Capture the cell that displays the provided text and extract its [X, Y] central coordinate. 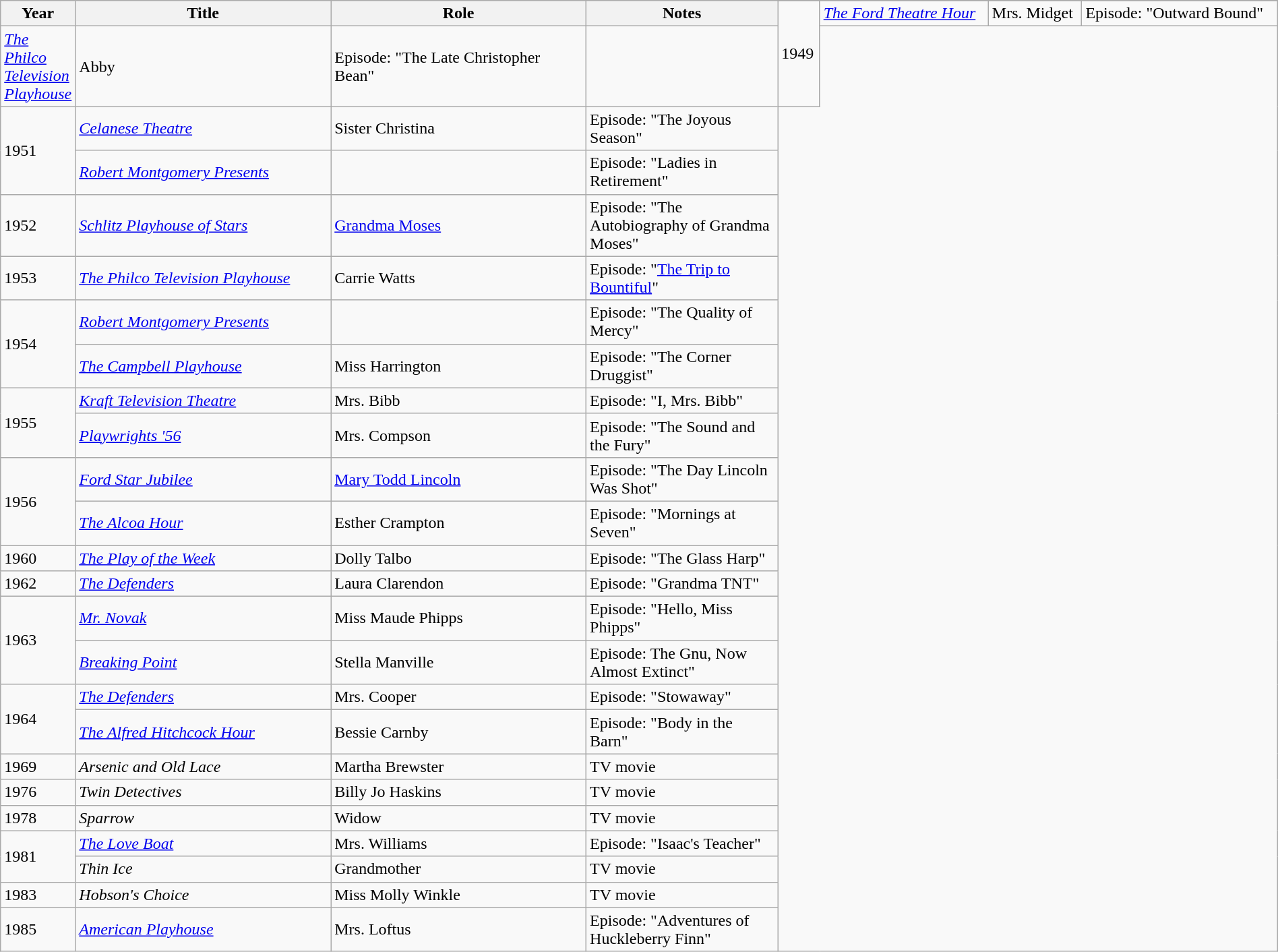
Episode: "The Trip to Bountiful" [682, 278]
Episode: "The Sound and the Fury" [682, 436]
Kraft Television Theatre [204, 400]
Episode: "Hello, Miss Phipps" [682, 619]
The Play of the Week [204, 558]
1955 [38, 422]
Episode: "The Quality of Mercy" [682, 322]
1963 [38, 641]
Episode: "Outward Bound" [1180, 13]
Twin Detectives [204, 792]
Grandmother [458, 869]
Stella Manville [458, 662]
Episode: The Gnu, Now Almost Extinct" [682, 662]
Episode: "Stowaway" [682, 697]
Billy Jo Haskins [458, 792]
The Ford Theatre Hour [904, 13]
Episode: "I, Mrs. Bibb" [682, 400]
Episode: "Isaac's Teacher" [682, 843]
Miss Harrington [458, 365]
Esther Crampton [458, 523]
Mrs. Williams [458, 843]
Thin Ice [204, 869]
1953 [38, 278]
Episode: "The Day Lincoln Was Shot" [682, 479]
1962 [38, 584]
Episode: "The Corner Druggist" [682, 365]
Episode: "The Late Christopher Bean" [458, 66]
Mr. Novak [204, 619]
Martha Brewster [458, 767]
Carrie Watts [458, 278]
1949 [799, 54]
Miss Molly Winkle [458, 895]
1951 [38, 150]
1976 [38, 792]
American Playhouse [204, 929]
1960 [38, 558]
Episode: "Body in the Barn" [682, 732]
Title [204, 13]
1964 [38, 719]
Episode: "Grandma TNT" [682, 584]
The Love Boat [204, 843]
Mrs. Midget [1035, 13]
Abby [204, 66]
1981 [38, 856]
1985 [38, 929]
Playwrights '56 [204, 436]
Ford Star Jubilee [204, 479]
Notes [682, 13]
Dolly Talbo [458, 558]
The Alfred Hitchcock Hour [204, 732]
Mrs. Bibb [458, 400]
Sparrow [204, 818]
1978 [38, 818]
Grandma Moses [458, 225]
Role [458, 13]
Mary Todd Lincoln [458, 479]
1956 [38, 501]
Bessie Carnby [458, 732]
Arsenic and Old Lace [204, 767]
1969 [38, 767]
1983 [38, 895]
Mrs. Loftus [458, 929]
Breaking Point [204, 662]
Sister Christina [458, 128]
1952 [38, 225]
Hobson's Choice [204, 895]
Episode: "Adventures of Huckleberry Finn" [682, 929]
Schlitz Playhouse of Stars [204, 225]
Episode: "The Autobiography of Grandma Moses" [682, 225]
Widow [458, 818]
Mrs. Compson [458, 436]
The Campbell Playhouse [204, 365]
Laura Clarendon [458, 584]
Episode: "The Glass Harp" [682, 558]
Year [38, 13]
Celanese Theatre [204, 128]
Episode: "Mornings at Seven" [682, 523]
The Alcoa Hour [204, 523]
Miss Maude Phipps [458, 619]
Episode: "Ladies in Retirement" [682, 173]
Episode: "The Joyous Season" [682, 128]
1954 [38, 344]
Mrs. Cooper [458, 697]
